Capture the cell that displays the provided text and extract its [X, Y] central coordinate. 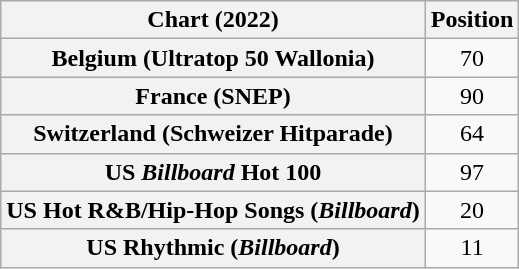
Belgium (Ultratop 50 Wallonia) [213, 58]
US Rhythmic (Billboard) [213, 248]
97 [472, 172]
70 [472, 58]
US Billboard Hot 100 [213, 172]
64 [472, 134]
Chart (2022) [213, 20]
France (SNEP) [213, 96]
11 [472, 248]
Position [472, 20]
Switzerland (Schweizer Hitparade) [213, 134]
20 [472, 210]
90 [472, 96]
US Hot R&B/Hip-Hop Songs (Billboard) [213, 210]
